Extract the (x, y) coordinate from the center of the cell holding the provided text.  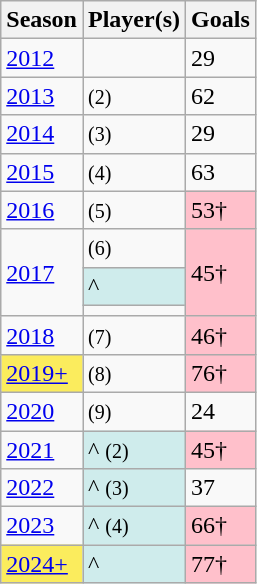
66† (221, 526)
2013 (42, 96)
2017 (42, 272)
(4) (134, 172)
2021 (42, 449)
Goals (221, 20)
2015 (42, 172)
53† (221, 210)
(9) (134, 411)
(8) (134, 373)
77† (221, 564)
2018 (42, 335)
2012 (42, 58)
37 (221, 488)
76† (221, 373)
(6) (134, 248)
2014 (42, 134)
46† (221, 335)
2020 (42, 411)
(5) (134, 210)
^ (2) (134, 449)
(2) (134, 96)
2022 (42, 488)
2016 (42, 210)
2019+ (42, 373)
62 (221, 96)
(3) (134, 134)
^ (3) (134, 488)
(7) (134, 335)
Player(s) (134, 20)
2024+ (42, 564)
^ (4) (134, 526)
Season (42, 20)
63 (221, 172)
24 (221, 411)
2023 (42, 526)
